Locate the cell with the specified text and output its [x, y] center coordinate. 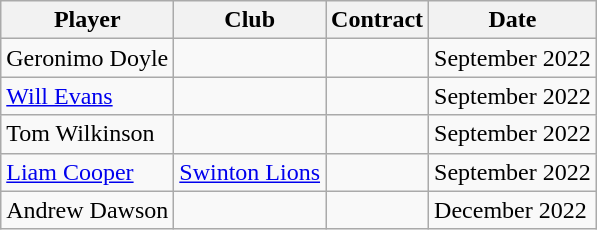
Swinton Lions [250, 172]
Liam Cooper [88, 172]
Club [250, 20]
Tom Wilkinson [88, 134]
Geronimo Doyle [88, 58]
Will Evans [88, 96]
December 2022 [513, 210]
Date [513, 20]
Andrew Dawson [88, 210]
Player [88, 20]
Contract [378, 20]
